Pinpoint the cell where the given text exists, returning its [x, y] midpoint coordinate. 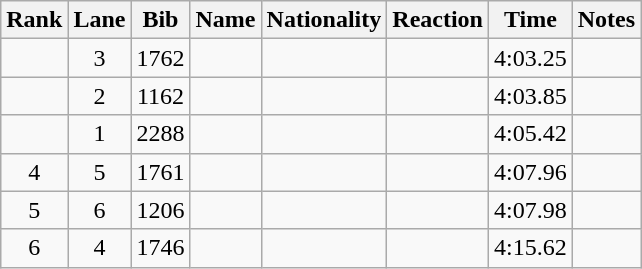
Reaction [438, 20]
1162 [160, 96]
Bib [160, 20]
4:07.98 [530, 210]
4:03.85 [530, 96]
1746 [160, 248]
Time [530, 20]
1762 [160, 58]
1761 [160, 172]
Name [226, 20]
4:15.62 [530, 248]
2 [100, 96]
2288 [160, 134]
Nationality [324, 20]
1 [100, 134]
Lane [100, 20]
4:03.25 [530, 58]
Rank [34, 20]
4:05.42 [530, 134]
3 [100, 58]
Notes [606, 20]
1206 [160, 210]
4:07.96 [530, 172]
